Scan for the cell matching the given text and deliver its [X, Y] coordinate at center. 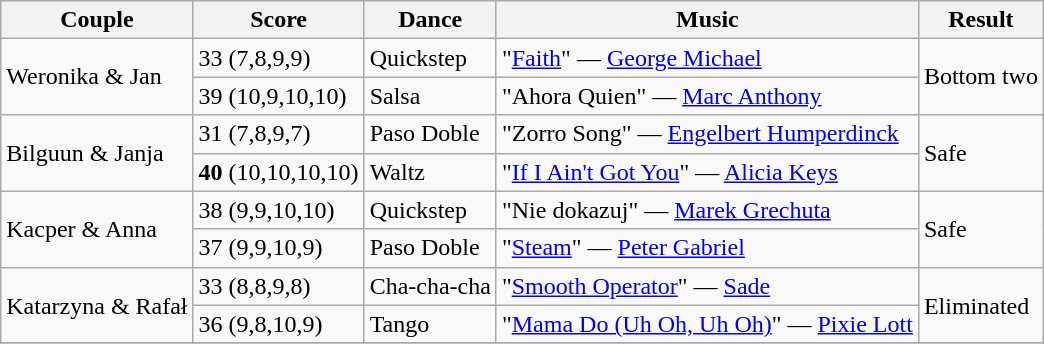
Bottom two [980, 77]
"Faith" — George Michael [707, 58]
Result [980, 20]
36 (9,8,10,9) [278, 324]
39 (10,9,10,10) [278, 96]
"Zorro Song" — Engelbert Humperdinck [707, 134]
31 (7,8,9,7) [278, 134]
Kacper & Anna [97, 229]
Score [278, 20]
"Nie dokazuj" — Marek Grechuta [707, 210]
37 (9,9,10,9) [278, 248]
Couple [97, 20]
"Smooth Operator" — Sade [707, 286]
33 (8,8,9,8) [278, 286]
Weronika & Jan [97, 77]
Music [707, 20]
Tango [430, 324]
Salsa [430, 96]
40 (10,10,10,10) [278, 172]
"Steam" — Peter Gabriel [707, 248]
Eliminated [980, 305]
Waltz [430, 172]
38 (9,9,10,10) [278, 210]
"Ahora Quien" — Marc Anthony [707, 96]
"If I Ain't Got You" — Alicia Keys [707, 172]
"Mama Do (Uh Oh, Uh Oh)" — Pixie Lott [707, 324]
Dance [430, 20]
Cha-cha-cha [430, 286]
33 (7,8,9,9) [278, 58]
Katarzyna & Rafał [97, 305]
Bilguun & Janja [97, 153]
